Capture the cell that displays the provided text and extract its (X, Y) central coordinate. 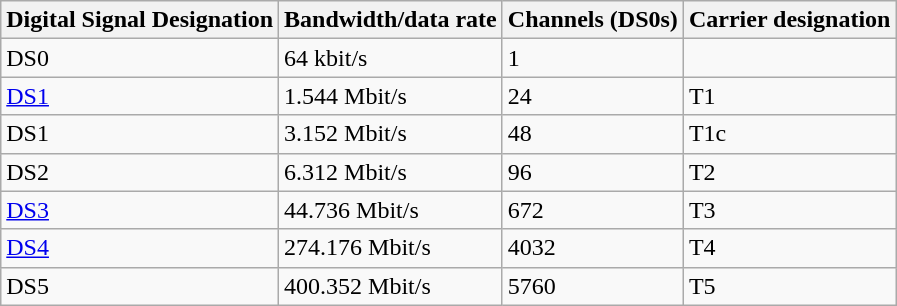
1 (592, 58)
3.152 Mbit/s (391, 134)
DS4 (140, 248)
274.176 Mbit/s (391, 248)
DS3 (140, 210)
Bandwidth/data rate (391, 20)
5760 (592, 286)
672 (592, 210)
T1c (790, 134)
Carrier designation (790, 20)
T4 (790, 248)
T2 (790, 172)
6.312 Mbit/s (391, 172)
Digital Signal Designation (140, 20)
1.544 Mbit/s (391, 96)
Channels (DS0s) (592, 20)
T1 (790, 96)
96 (592, 172)
44.736 Mbit/s (391, 210)
DS2 (140, 172)
DS0 (140, 58)
48 (592, 134)
24 (592, 96)
DS5 (140, 286)
400.352 Mbit/s (391, 286)
4032 (592, 248)
T3 (790, 210)
T5 (790, 286)
64 kbit/s (391, 58)
